Extract the [X, Y] coordinate from the center of the cell holding the provided text.  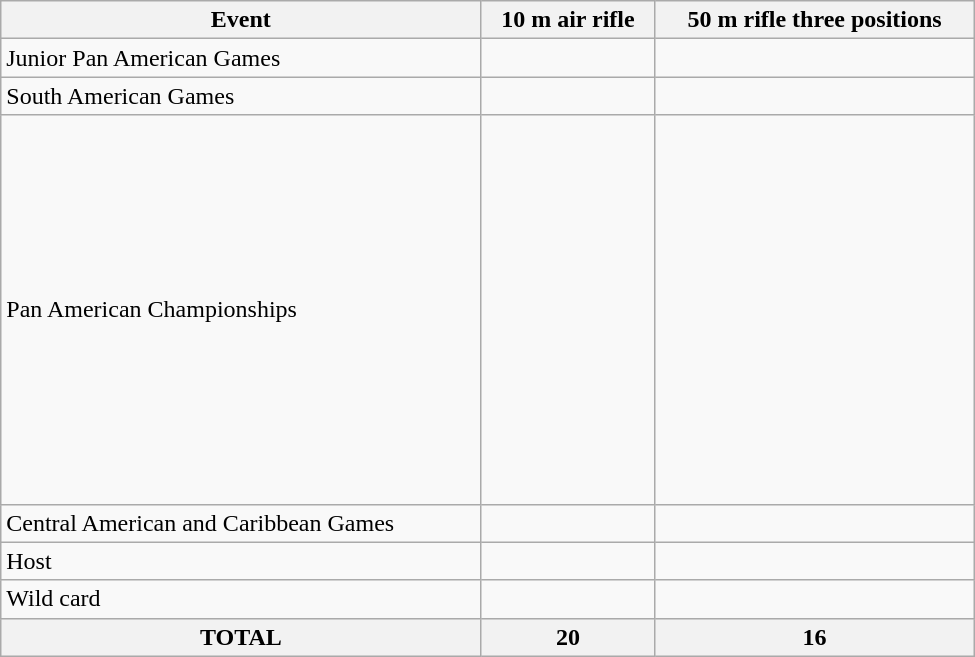
10 m air rifle [568, 20]
Host [241, 561]
South American Games [241, 96]
16 [814, 637]
TOTAL [241, 637]
Central American and Caribbean Games [241, 523]
Wild card [241, 599]
50 m rifle three positions [814, 20]
Junior Pan American Games [241, 58]
20 [568, 637]
Pan American Championships [241, 310]
Event [241, 20]
